Pinpoint the cell where the given text exists, returning its (x, y) midpoint coordinate. 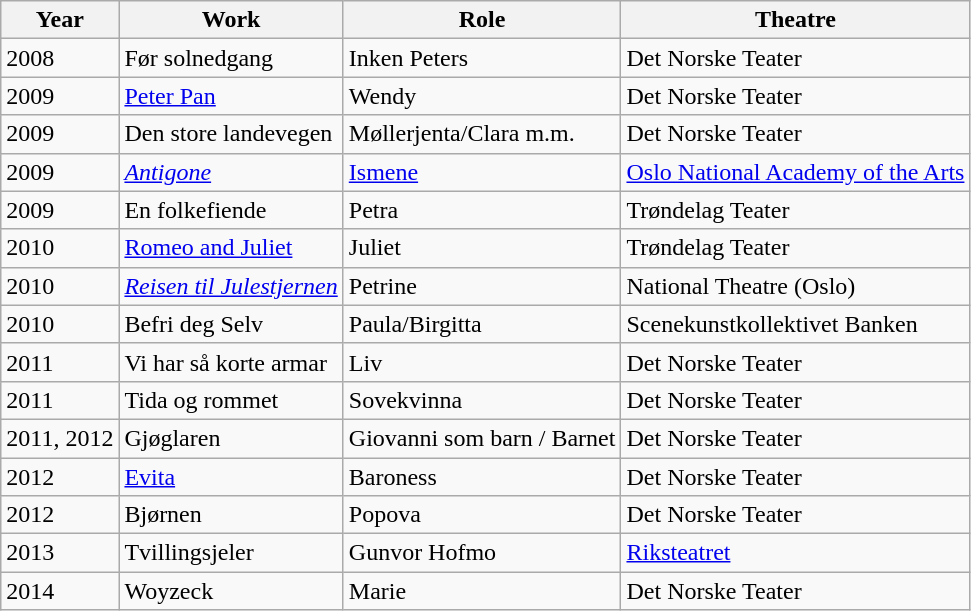
Year (60, 20)
Wendy (482, 96)
Role (482, 20)
Sovekvinna (482, 400)
Befri deg Selv (231, 324)
Giovanni som barn / Barnet (482, 438)
Scenekunstkollektivet Banken (796, 324)
Marie (482, 591)
Bjørnen (231, 515)
Før solnedgang (231, 58)
Den store landevegen (231, 134)
2008 (60, 58)
Ismene (482, 172)
Reisen til Julestjernen (231, 286)
Tvillingsjeler (231, 553)
Theatre (796, 20)
Riksteatret (796, 553)
Popova (482, 515)
Woyzeck (231, 591)
Paula/Birgitta (482, 324)
Vi har så korte armar (231, 362)
2013 (60, 553)
National Theatre (Oslo) (796, 286)
Liv (482, 362)
Baroness (482, 477)
Gjøglaren (231, 438)
Oslo National Academy of the Arts (796, 172)
Gunvor Hofmo (482, 553)
Petrine (482, 286)
Evita (231, 477)
Work (231, 20)
Romeo and Juliet (231, 248)
Tida og rommet (231, 400)
Møllerjenta/Clara m.m. (482, 134)
En folkefiende (231, 210)
2011, 2012 (60, 438)
Juliet (482, 248)
Inken Peters (482, 58)
Petra (482, 210)
2014 (60, 591)
Peter Pan (231, 96)
Antigone (231, 172)
